Locate the cell with the specified text and output its [x, y] center coordinate. 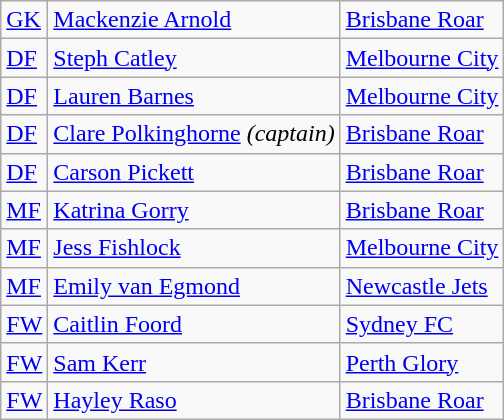
Newcastle Jets [422, 286]
Hayley Raso [194, 400]
Emily van Egmond [194, 286]
Lauren Barnes [194, 96]
Steph Catley [194, 58]
Caitlin Foord [194, 324]
Jess Fishlock [194, 248]
Clare Polkinghorne (captain) [194, 134]
GK [24, 20]
Mackenzie Arnold [194, 20]
Perth Glory [422, 362]
Carson Pickett [194, 172]
Sydney FC [422, 324]
Sam Kerr [194, 362]
Katrina Gorry [194, 210]
